Capture the cell that displays the provided text and extract its [x, y] central coordinate. 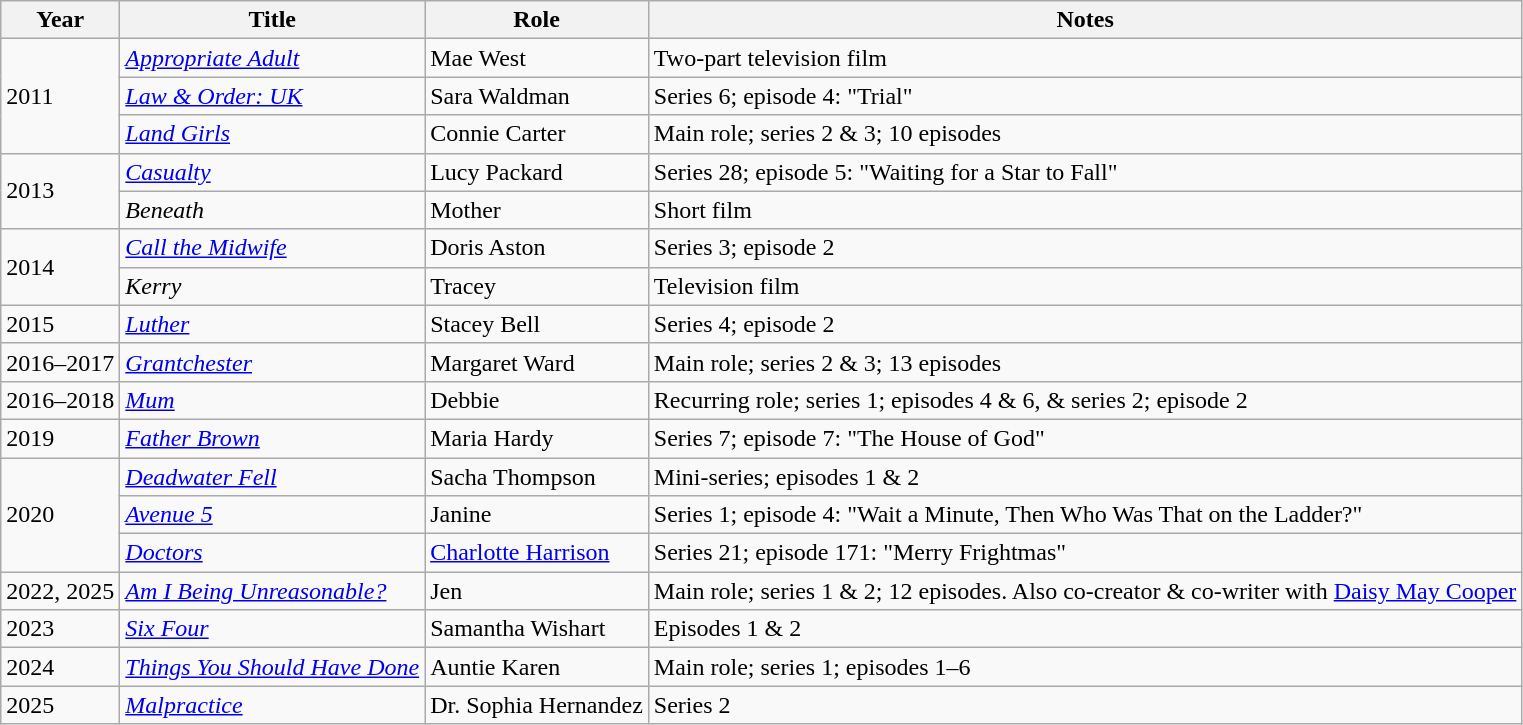
Law & Order: UK [272, 96]
Television film [1085, 286]
Connie Carter [537, 134]
2025 [60, 705]
Series 21; episode 171: "Merry Frightmas" [1085, 553]
Mini-series; episodes 1 & 2 [1085, 477]
Six Four [272, 629]
Margaret Ward [537, 362]
Series 1; episode 4: "Wait a Minute, Then Who Was That on the Ladder?" [1085, 515]
Series 6; episode 4: "Trial" [1085, 96]
Appropriate Adult [272, 58]
Two-part television film [1085, 58]
Debbie [537, 400]
2015 [60, 324]
Casualty [272, 172]
2016–2018 [60, 400]
Series 28; episode 5: "Waiting for a Star to Fall" [1085, 172]
Series 4; episode 2 [1085, 324]
Tracey [537, 286]
Kerry [272, 286]
Deadwater Fell [272, 477]
Maria Hardy [537, 438]
Am I Being Unreasonable? [272, 591]
2016–2017 [60, 362]
Episodes 1 & 2 [1085, 629]
2020 [60, 515]
Things You Should Have Done [272, 667]
Main role; series 2 & 3; 10 episodes [1085, 134]
Stacey Bell [537, 324]
Short film [1085, 210]
2019 [60, 438]
Mother [537, 210]
Recurring role; series 1; episodes 4 & 6, & series 2; episode 2 [1085, 400]
Notes [1085, 20]
Mae West [537, 58]
Grantchester [272, 362]
Series 7; episode 7: "The House of God" [1085, 438]
2013 [60, 191]
Lucy Packard [537, 172]
Series 2 [1085, 705]
Avenue 5 [272, 515]
2023 [60, 629]
Father Brown [272, 438]
Sara Waldman [537, 96]
Doris Aston [537, 248]
Dr. Sophia Hernandez [537, 705]
Janine [537, 515]
2024 [60, 667]
Call the Midwife [272, 248]
Role [537, 20]
Charlotte Harrison [537, 553]
Mum [272, 400]
Sacha Thompson [537, 477]
Beneath [272, 210]
Luther [272, 324]
Jen [537, 591]
2014 [60, 267]
Main role; series 1 & 2; 12 episodes. Also co-creator & co-writer with Daisy May Cooper [1085, 591]
Auntie Karen [537, 667]
Title [272, 20]
Land Girls [272, 134]
Malpractice [272, 705]
Year [60, 20]
Main role; series 2 & 3; 13 episodes [1085, 362]
Samantha Wishart [537, 629]
Main role; series 1; episodes 1–6 [1085, 667]
Doctors [272, 553]
2022, 2025 [60, 591]
2011 [60, 96]
Series 3; episode 2 [1085, 248]
